Scan for the cell matching the given text and deliver its [X, Y] coordinate at center. 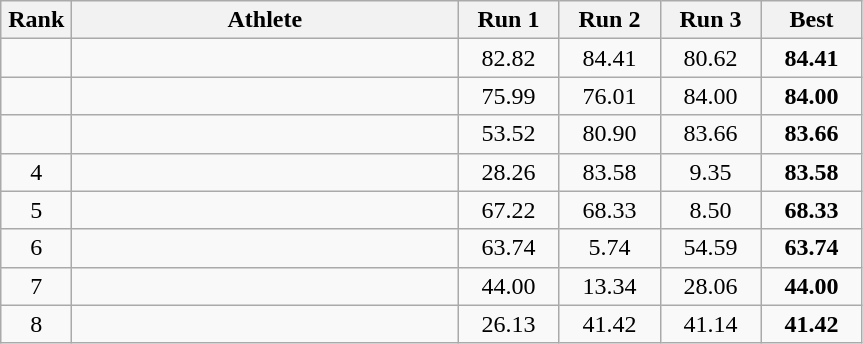
82.82 [508, 58]
Run 1 [508, 20]
28.26 [508, 172]
80.62 [710, 58]
Run 2 [610, 20]
Run 3 [710, 20]
Rank [36, 20]
26.13 [508, 324]
8 [36, 324]
80.90 [610, 134]
76.01 [610, 96]
75.99 [508, 96]
5.74 [610, 248]
Best [812, 20]
4 [36, 172]
5 [36, 210]
28.06 [710, 286]
13.34 [610, 286]
67.22 [508, 210]
53.52 [508, 134]
9.35 [710, 172]
54.59 [710, 248]
6 [36, 248]
7 [36, 286]
8.50 [710, 210]
41.14 [710, 324]
Athlete [265, 20]
